Search for the cell housing the specified text and yield its (X, Y) center coordinate. 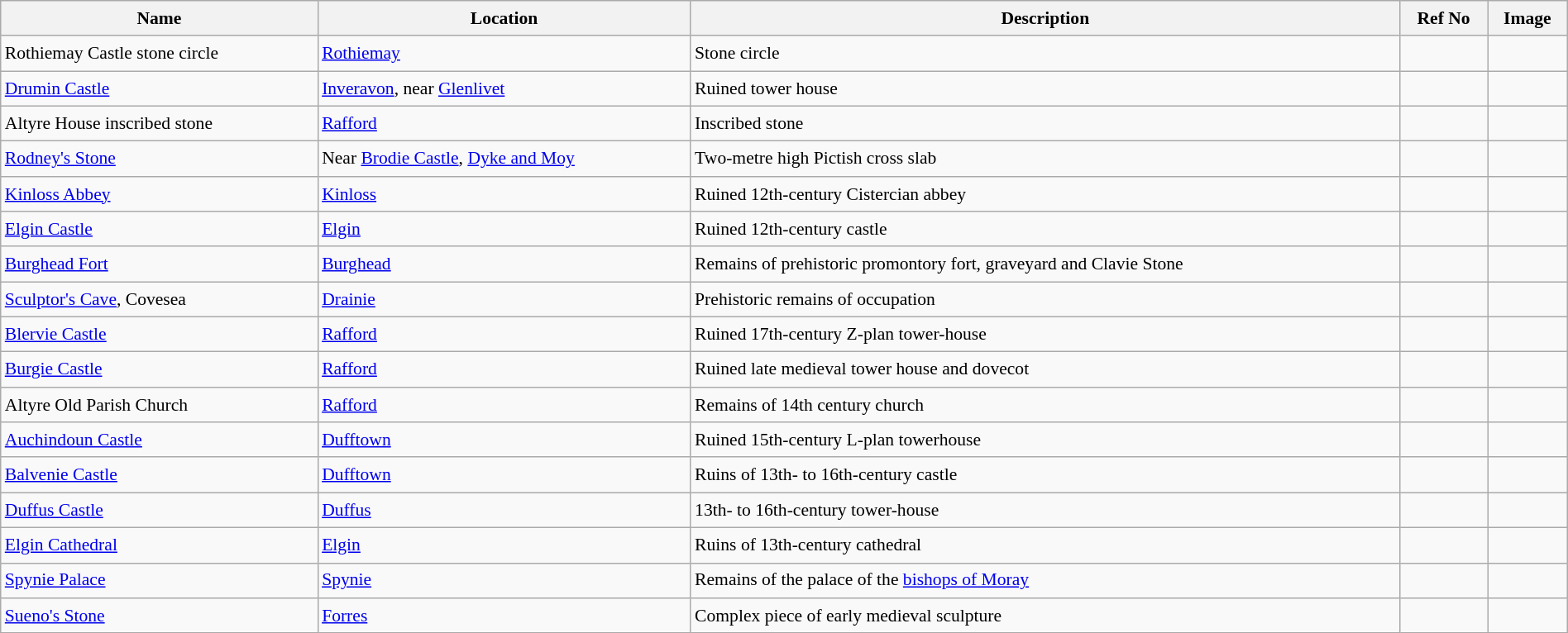
Kinloss Abbey (159, 195)
Sculptor's Cave, Covesea (159, 299)
Blervie Castle (159, 336)
Altyre House inscribed stone (159, 124)
Remains of 14th century church (1045, 405)
Rothiemay Castle stone circle (159, 55)
Two-metre high Pictish cross slab (1045, 159)
Duffus (504, 511)
Altyre Old Parish Church (159, 405)
Inscribed stone (1045, 124)
Inveravon, near Glenlivet (504, 89)
Ruins of 13th-century cathedral (1045, 545)
13th- to 16th-century tower-house (1045, 511)
Ruined tower house (1045, 89)
Auchindoun Castle (159, 440)
Ruins of 13th- to 16th-century castle (1045, 476)
Burghead Fort (159, 264)
Rothiemay (504, 55)
Image (1528, 18)
Prehistoric remains of occupation (1045, 299)
Burgie Castle (159, 370)
Name (159, 18)
Remains of the palace of the bishops of Moray (1045, 580)
Ruined 12th-century castle (1045, 230)
Near Brodie Castle, Dyke and Moy (504, 159)
Burghead (504, 264)
Ruined 12th-century Cistercian abbey (1045, 195)
Drainie (504, 299)
Drumin Castle (159, 89)
Balvenie Castle (159, 476)
Stone circle (1045, 55)
Elgin Castle (159, 230)
Remains of prehistoric promontory fort, graveyard and Clavie Stone (1045, 264)
Location (504, 18)
Description (1045, 18)
Ruined 15th-century L-plan towerhouse (1045, 440)
Ruined 17th-century Z-plan tower-house (1045, 336)
Kinloss (504, 195)
Rodney's Stone (159, 159)
Ref No (1444, 18)
Spynie (504, 580)
Duffus Castle (159, 511)
Elgin Cathedral (159, 545)
Spynie Palace (159, 580)
Ruined late medieval tower house and dovecot (1045, 370)
